From the cell containing the given text, extract its center point as [X, Y] coordinate. 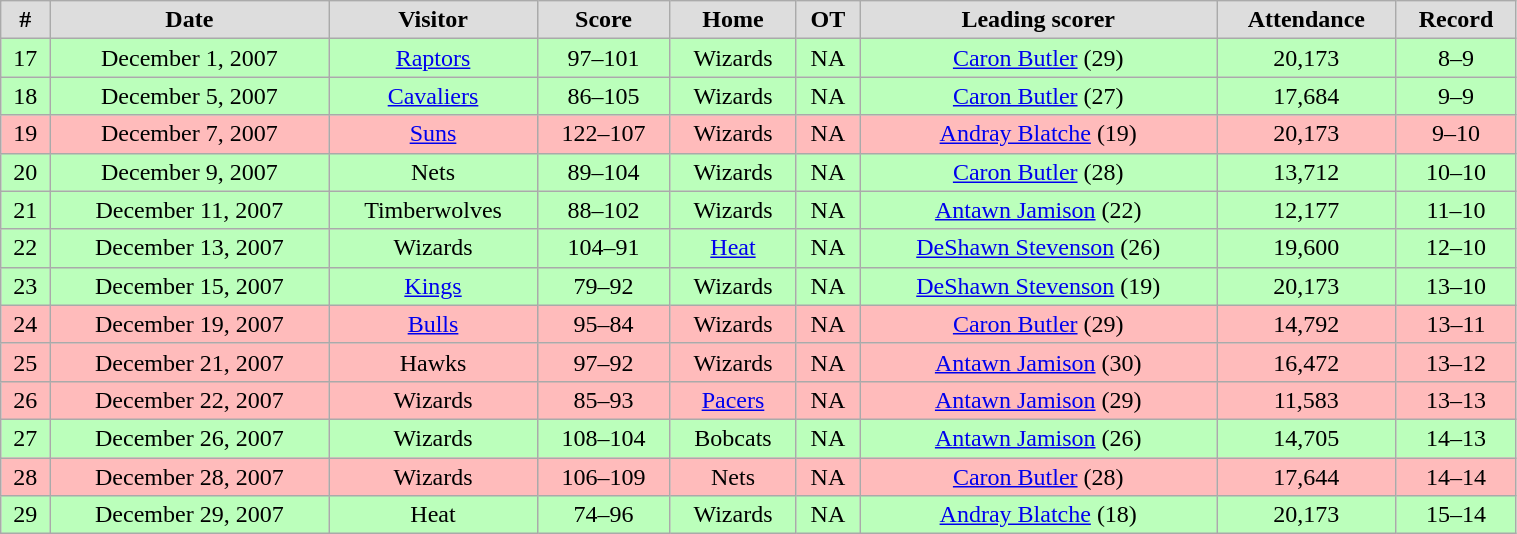
Antawn Jamison (26) [1038, 438]
74–96 [604, 515]
OT [828, 20]
December 11, 2007 [190, 210]
106–109 [604, 477]
17,644 [1307, 477]
December 29, 2007 [190, 515]
24 [26, 324]
12–10 [1456, 248]
Timberwolves [433, 210]
December 26, 2007 [190, 438]
17 [26, 58]
15–14 [1456, 515]
Antawn Jamison (30) [1038, 362]
13–11 [1456, 324]
December 13, 2007 [190, 248]
December 1, 2007 [190, 58]
Antawn Jamison (29) [1038, 400]
14–13 [1456, 438]
Attendance [1307, 20]
# [26, 20]
December 21, 2007 [190, 362]
9–10 [1456, 134]
Bobcats [733, 438]
14,705 [1307, 438]
11,583 [1307, 400]
Score [604, 20]
19,600 [1307, 248]
86–105 [604, 96]
95–84 [604, 324]
16,472 [1307, 362]
19 [26, 134]
13–10 [1456, 286]
December 15, 2007 [190, 286]
Visitor [433, 20]
DeShawn Stevenson (19) [1038, 286]
12,177 [1307, 210]
10–10 [1456, 172]
97–101 [604, 58]
Bulls [433, 324]
13–12 [1456, 362]
December 9, 2007 [190, 172]
85–93 [604, 400]
Leading scorer [1038, 20]
13,712 [1307, 172]
25 [26, 362]
21 [26, 210]
89–104 [604, 172]
Raptors [433, 58]
Andray Blatche (19) [1038, 134]
DeShawn Stevenson (26) [1038, 248]
23 [26, 286]
20 [26, 172]
108–104 [604, 438]
Cavaliers [433, 96]
Hawks [433, 362]
28 [26, 477]
Caron Butler (27) [1038, 96]
8–9 [1456, 58]
December 7, 2007 [190, 134]
Suns [433, 134]
Pacers [733, 400]
27 [26, 438]
December 19, 2007 [190, 324]
December 22, 2007 [190, 400]
December 5, 2007 [190, 96]
11–10 [1456, 210]
Andray Blatche (18) [1038, 515]
26 [26, 400]
22 [26, 248]
Home [733, 20]
9–9 [1456, 96]
Kings [433, 286]
13–13 [1456, 400]
104–91 [604, 248]
79–92 [604, 286]
Date [190, 20]
17,684 [1307, 96]
122–107 [604, 134]
14,792 [1307, 324]
Record [1456, 20]
97–92 [604, 362]
88–102 [604, 210]
14–14 [1456, 477]
Antawn Jamison (22) [1038, 210]
December 28, 2007 [190, 477]
18 [26, 96]
29 [26, 515]
